Return (x, y) of the center of cell containing provided text 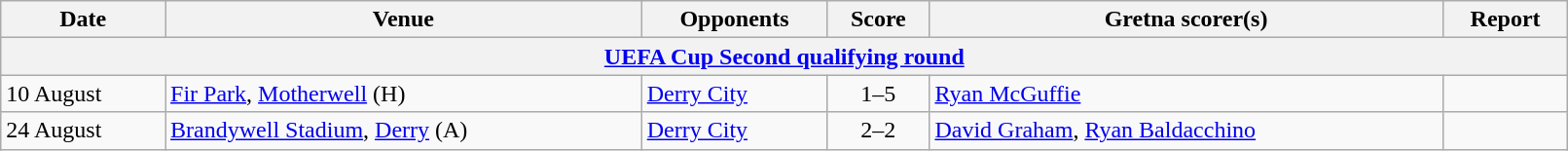
10 August (84, 94)
Ryan McGuffie (1185, 94)
Date (84, 19)
David Graham, Ryan Baldacchino (1185, 131)
Fir Park, Motherwell (H) (404, 94)
Opponents (734, 19)
Report (1505, 19)
Score (878, 19)
Gretna scorer(s) (1185, 19)
Brandywell Stadium, Derry (A) (404, 131)
Venue (404, 19)
1–5 (878, 94)
24 August (84, 131)
2–2 (878, 131)
UEFA Cup Second qualifying round (784, 57)
